Return the (X, Y) coordinate for the center point of the cell that contains the specified text.  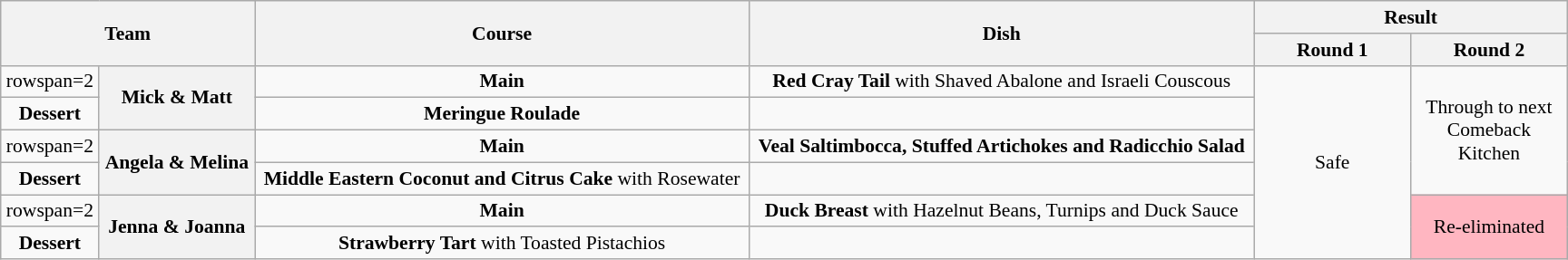
Round 2 (1490, 50)
Re-eliminated (1490, 226)
Meringue Roulade (503, 114)
Angela & Melina (177, 163)
Mick & Matt (177, 98)
Course (503, 33)
Safe (1332, 162)
Veal Saltimbocca, Stuffed Artichokes and Radicchio Salad (1002, 147)
Result (1410, 17)
Round 1 (1332, 50)
Through to next Comeback Kitchen (1490, 130)
Dish (1002, 33)
Middle Eastern Coconut and Citrus Cake with Rosewater (503, 178)
Duck Breast with Hazelnut Beans, Turnips and Duck Sauce (1002, 211)
Team (128, 33)
Strawberry Tart with Toasted Pistachios (503, 244)
Red Cray Tail with Shaved Abalone and Israeli Couscous (1002, 82)
Jenna & Joanna (177, 226)
